Return (x, y) of the center of cell containing provided text 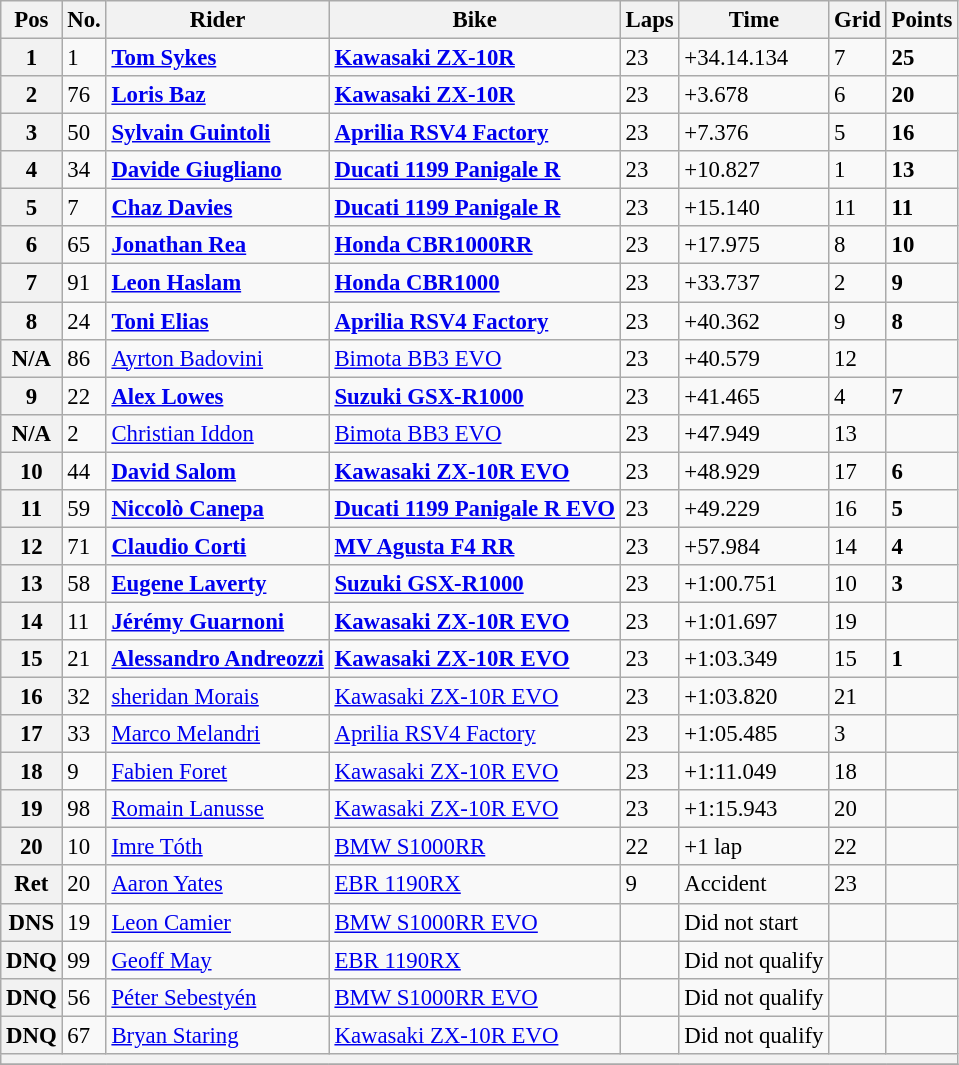
Time (754, 20)
Laps (650, 20)
BMW S1000RR (474, 847)
+48.929 (754, 471)
Points (922, 20)
33 (84, 734)
Loris Baz (218, 95)
+3.678 (754, 95)
25 (922, 58)
Leon Haslam (218, 283)
71 (84, 546)
+40.579 (754, 358)
76 (84, 95)
Fabien Foret (218, 772)
86 (84, 358)
+15.140 (754, 208)
59 (84, 509)
32 (84, 697)
50 (84, 133)
Jonathan Rea (218, 245)
+1:05.485 (754, 734)
Leon Camier (218, 922)
Honda CBR1000 (474, 283)
+41.465 (754, 396)
67 (84, 1035)
+1:00.751 (754, 584)
Ducati 1199 Panigale R EVO (474, 509)
99 (84, 960)
Alex Lowes (218, 396)
58 (84, 584)
Pos (32, 20)
Christian Iddon (218, 433)
Alessandro Andreozzi (218, 659)
+10.827 (754, 170)
Bike (474, 20)
Davide Giugliano (218, 170)
+1:03.820 (754, 697)
+34.14.134 (754, 58)
Chaz Davies (218, 208)
Ret (32, 885)
David Salom (218, 471)
Toni Elias (218, 321)
Marco Melandri (218, 734)
Aaron Yates (218, 885)
Did not start (754, 922)
DNS (32, 922)
+49.229 (754, 509)
Niccolò Canepa (218, 509)
98 (84, 809)
Péter Sebestyén (218, 997)
+57.984 (754, 546)
+1:01.697 (754, 621)
+1:15.943 (754, 809)
+17.975 (754, 245)
sheridan Morais (218, 697)
Accident (754, 885)
91 (84, 283)
Geoff May (218, 960)
Imre Tóth (218, 847)
Tom Sykes (218, 58)
No. (84, 20)
Jérémy Guarnoni (218, 621)
Sylvain Guintoli (218, 133)
+1 lap (754, 847)
+7.376 (754, 133)
Bryan Staring (218, 1035)
MV Agusta F4 RR (474, 546)
56 (84, 997)
Honda CBR1000RR (474, 245)
+47.949 (754, 433)
+33.737 (754, 283)
24 (84, 321)
Romain Lanusse (218, 809)
+40.362 (754, 321)
65 (84, 245)
34 (84, 170)
+1:11.049 (754, 772)
+1:03.349 (754, 659)
Claudio Corti (218, 546)
Rider (218, 20)
44 (84, 471)
Eugene Laverty (218, 584)
Ayrton Badovini (218, 358)
Grid (858, 20)
